Find where the given text appears and provide that cell's center as [x, y] coordinate. 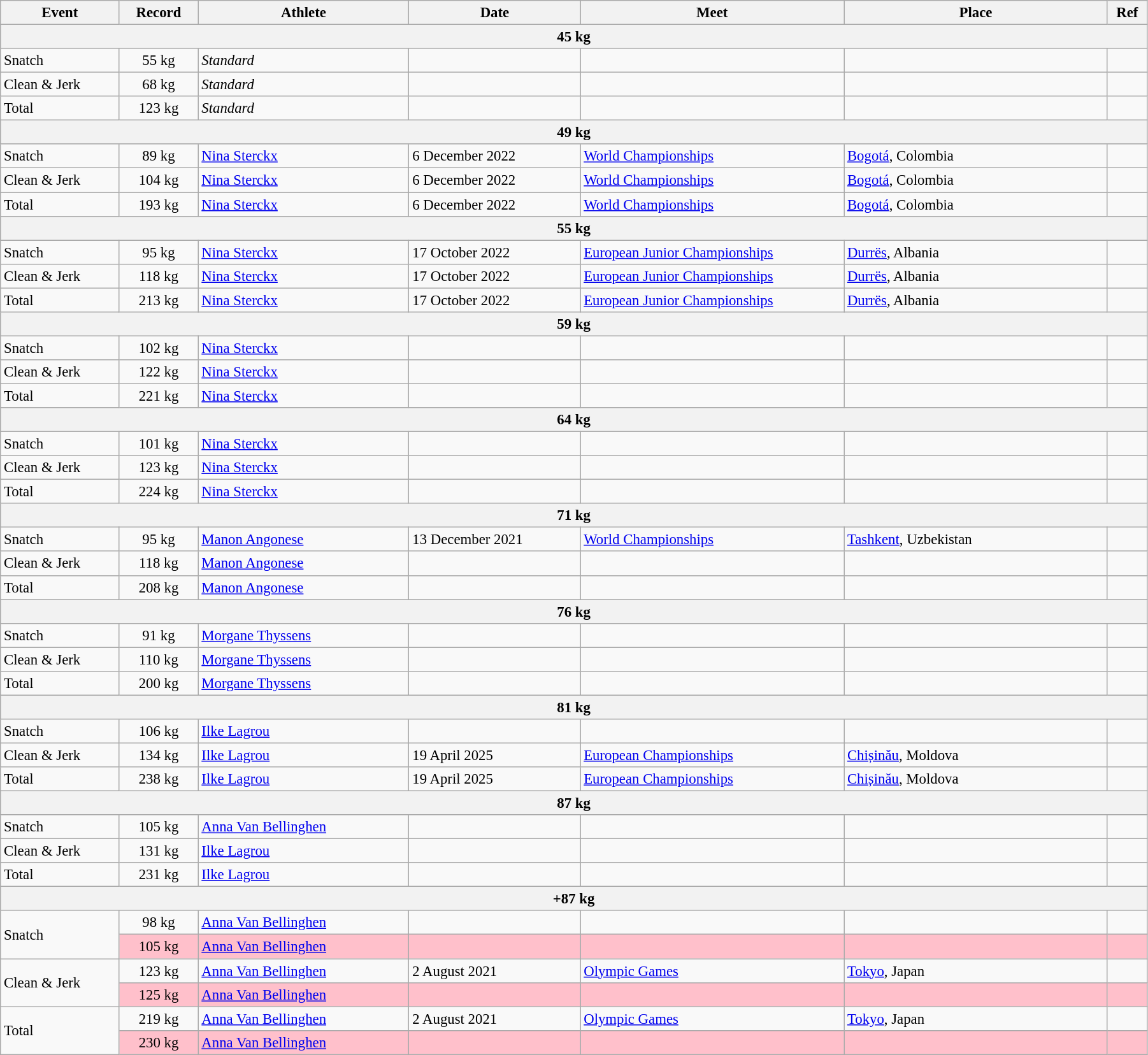
101 kg [159, 444]
59 kg [574, 324]
89 kg [159, 156]
13 December 2021 [494, 540]
104 kg [159, 180]
68 kg [159, 85]
76 kg [574, 612]
208 kg [159, 587]
110 kg [159, 659]
71 kg [574, 515]
230 kg [159, 1042]
Date [494, 13]
64 kg [574, 420]
45 kg [574, 37]
221 kg [159, 396]
224 kg [159, 492]
81 kg [574, 707]
213 kg [159, 300]
Tashkent, Uzbekistan [976, 540]
87 kg [574, 803]
125 kg [159, 994]
Meet [712, 13]
Place [976, 13]
238 kg [159, 779]
98 kg [159, 923]
231 kg [159, 875]
106 kg [159, 731]
+87 kg [574, 899]
49 kg [574, 133]
Athlete [303, 13]
131 kg [159, 851]
134 kg [159, 755]
Event [60, 13]
102 kg [159, 348]
122 kg [159, 372]
91 kg [159, 635]
Record [159, 13]
Ref [1127, 13]
200 kg [159, 684]
219 kg [159, 1019]
193 kg [159, 205]
